Capture the cell that displays the provided text and extract its [x, y] central coordinate. 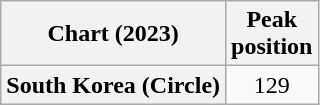
129 [272, 85]
South Korea (Circle) [114, 85]
Chart (2023) [114, 34]
Peakposition [272, 34]
